For the text-containing cell, return its midpoint in [x, y] coordinate format. 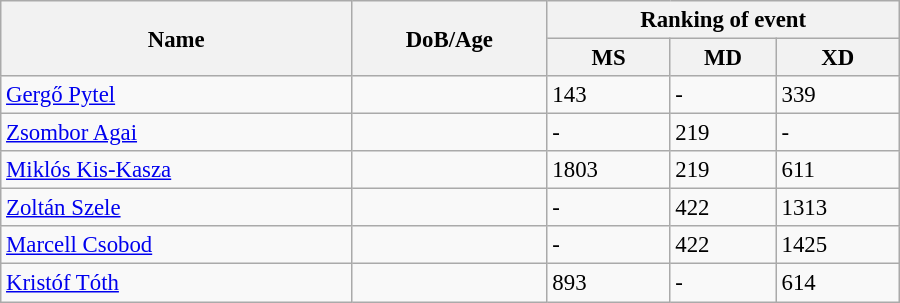
Marcell Csobod [176, 245]
1803 [608, 170]
MD [723, 58]
Zoltán Szele [176, 208]
MS [608, 58]
611 [838, 170]
1425 [838, 245]
614 [838, 283]
Name [176, 38]
Miklós Kis-Kasza [176, 170]
1313 [838, 208]
893 [608, 283]
DoB/Age [450, 38]
143 [608, 95]
XD [838, 58]
339 [838, 95]
Zsombor Agai [176, 133]
Ranking of event [723, 20]
Gergő Pytel [176, 95]
Kristóf Tóth [176, 283]
